Provide the [X, Y] coordinate of the cell's center where the given text is located.  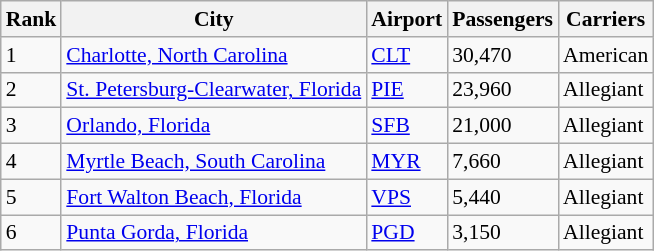
5,440 [502, 197]
Carriers [606, 19]
City [214, 19]
23,960 [502, 90]
1 [32, 55]
MYR [406, 162]
3,150 [502, 233]
3 [32, 126]
PGD [406, 233]
PIE [406, 90]
Rank [32, 19]
Fort Walton Beach, Florida [214, 197]
SFB [406, 126]
2 [32, 90]
7,660 [502, 162]
VPS [406, 197]
30,470 [502, 55]
Punta Gorda, Florida [214, 233]
American [606, 55]
St. Petersburg-Clearwater, Florida [214, 90]
Charlotte, North Carolina [214, 55]
Airport [406, 19]
Orlando, Florida [214, 126]
21,000 [502, 126]
5 [32, 197]
Myrtle Beach, South Carolina [214, 162]
4 [32, 162]
6 [32, 233]
CLT [406, 55]
Passengers [502, 19]
